Scan for the cell matching the given text and deliver its (X, Y) coordinate at center. 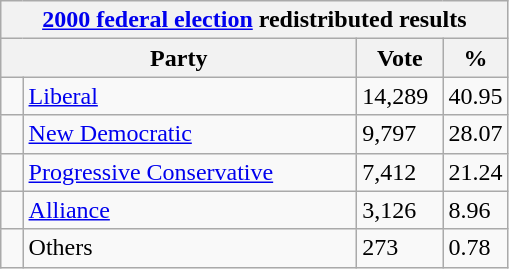
21.24 (476, 172)
New Democratic (190, 134)
273 (400, 248)
Liberal (190, 96)
28.07 (476, 134)
Alliance (190, 210)
Progressive Conservative (190, 172)
7,412 (400, 172)
2000 federal election redistributed results (254, 20)
Vote (400, 58)
% (476, 58)
3,126 (400, 210)
40.95 (476, 96)
8.96 (476, 210)
9,797 (400, 134)
14,289 (400, 96)
Party (179, 58)
0.78 (476, 248)
Others (190, 248)
